Return (X, Y) of the center of cell containing provided text 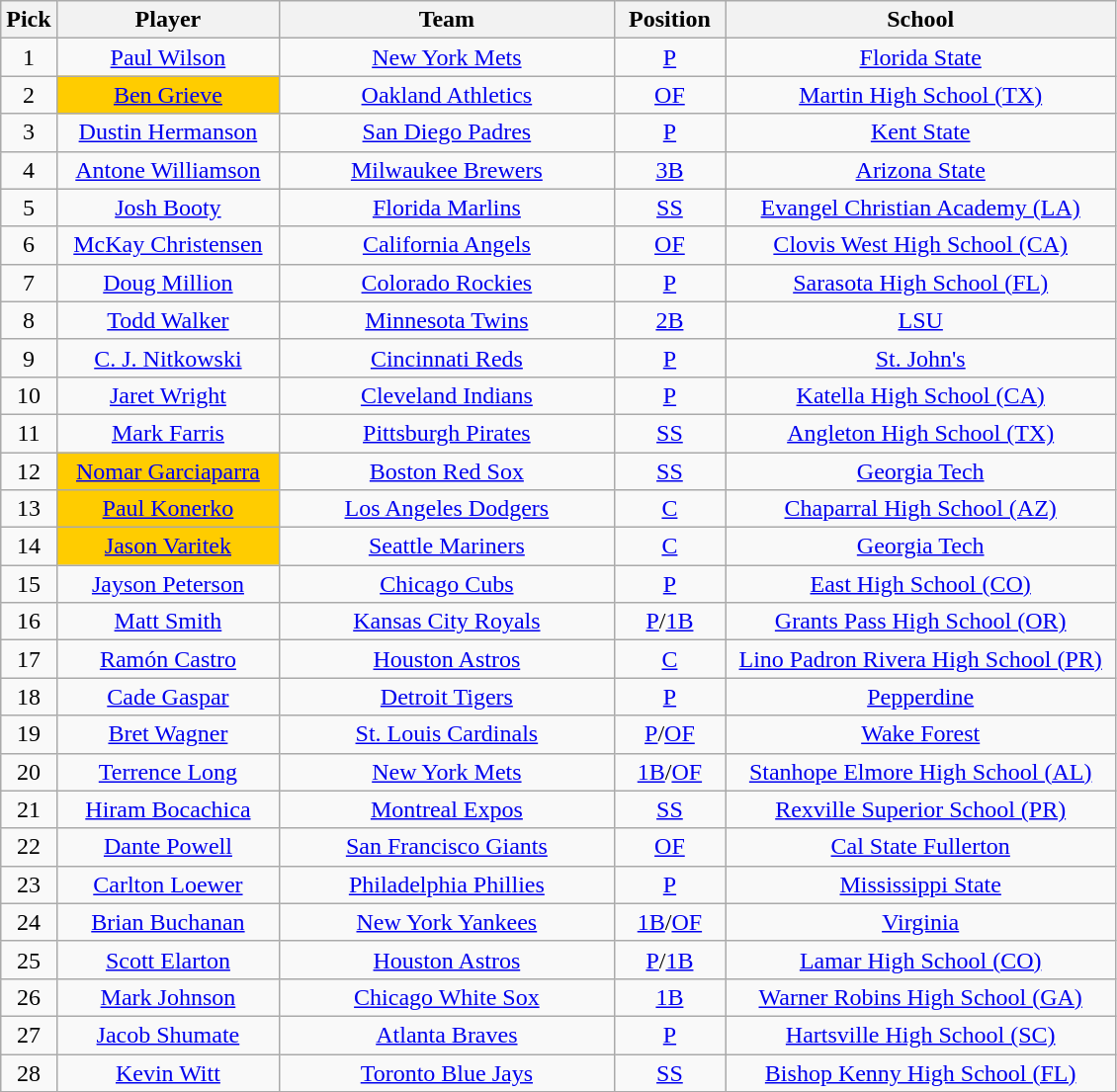
Hiram Bocachica (168, 809)
1 (29, 57)
9 (29, 358)
San Diego Padres (447, 132)
Cade Gaspar (168, 697)
San Francisco Giants (447, 847)
3B (670, 170)
Todd Walker (168, 320)
School (921, 20)
Matt Smith (168, 622)
Atlanta Braves (447, 1035)
New York Yankees (447, 922)
Dustin Hermanson (168, 132)
10 (29, 395)
Bishop Kenny High School (FL) (921, 1072)
3 (29, 132)
Nomar Garciaparra (168, 471)
Jaret Wright (168, 395)
20 (29, 772)
Jacob Shumate (168, 1035)
Colorado Rockies (447, 283)
Chaparral High School (AZ) (921, 509)
Los Angeles Dodgers (447, 509)
24 (29, 922)
Cincinnati Reds (447, 358)
Toronto Blue Jays (447, 1072)
Florida State (921, 57)
11 (29, 433)
Virginia (921, 922)
Mark Farris (168, 433)
Oakland Athletics (447, 95)
Pittsburgh Pirates (447, 433)
Team (447, 20)
Sarasota High School (FL) (921, 283)
Ramón Castro (168, 659)
Dante Powell (168, 847)
16 (29, 622)
Doug Million (168, 283)
Scott Elarton (168, 960)
28 (29, 1072)
17 (29, 659)
Bret Wagner (168, 734)
Hartsville High School (SC) (921, 1035)
15 (29, 584)
Paul Konerko (168, 509)
Kevin Witt (168, 1072)
Mississippi State (921, 884)
26 (29, 997)
Josh Booty (168, 208)
Paul Wilson (168, 57)
Kent State (921, 132)
Martin High School (TX) (921, 95)
California Angels (447, 245)
Carlton Loewer (168, 884)
25 (29, 960)
22 (29, 847)
18 (29, 697)
Cleveland Indians (447, 395)
Chicago Cubs (447, 584)
Philadelphia Phillies (447, 884)
Pepperdine (921, 697)
C. J. Nitkowski (168, 358)
Warner Robins High School (GA) (921, 997)
23 (29, 884)
Jason Varitek (168, 546)
Kansas City Royals (447, 622)
Wake Forest (921, 734)
St. Louis Cardinals (447, 734)
Lamar High School (CO) (921, 960)
27 (29, 1035)
2B (670, 320)
19 (29, 734)
4 (29, 170)
Ben Grieve (168, 95)
Evangel Christian Academy (LA) (921, 208)
5 (29, 208)
Lino Padron Rivera High School (PR) (921, 659)
14 (29, 546)
21 (29, 809)
LSU (921, 320)
Milwaukee Brewers (447, 170)
Position (670, 20)
Cal State Fullerton (921, 847)
Player (168, 20)
Florida Marlins (447, 208)
Seattle Mariners (447, 546)
Boston Red Sox (447, 471)
Minnesota Twins (447, 320)
Terrence Long (168, 772)
Stanhope Elmore High School (AL) (921, 772)
St. John's (921, 358)
2 (29, 95)
Arizona State (921, 170)
Detroit Tigers (447, 697)
12 (29, 471)
Angleton High School (TX) (921, 433)
Pick (29, 20)
Mark Johnson (168, 997)
8 (29, 320)
Antone Williamson (168, 170)
McKay Christensen (168, 245)
Clovis West High School (CA) (921, 245)
Chicago White Sox (447, 997)
13 (29, 509)
P/OF (670, 734)
Brian Buchanan (168, 922)
1B (670, 997)
Katella High School (CA) (921, 395)
Rexville Superior School (PR) (921, 809)
Montreal Expos (447, 809)
Jayson Peterson (168, 584)
East High School (CO) (921, 584)
6 (29, 245)
Grants Pass High School (OR) (921, 622)
7 (29, 283)
